Locate the cell with the specified text and output its [x, y] center coordinate. 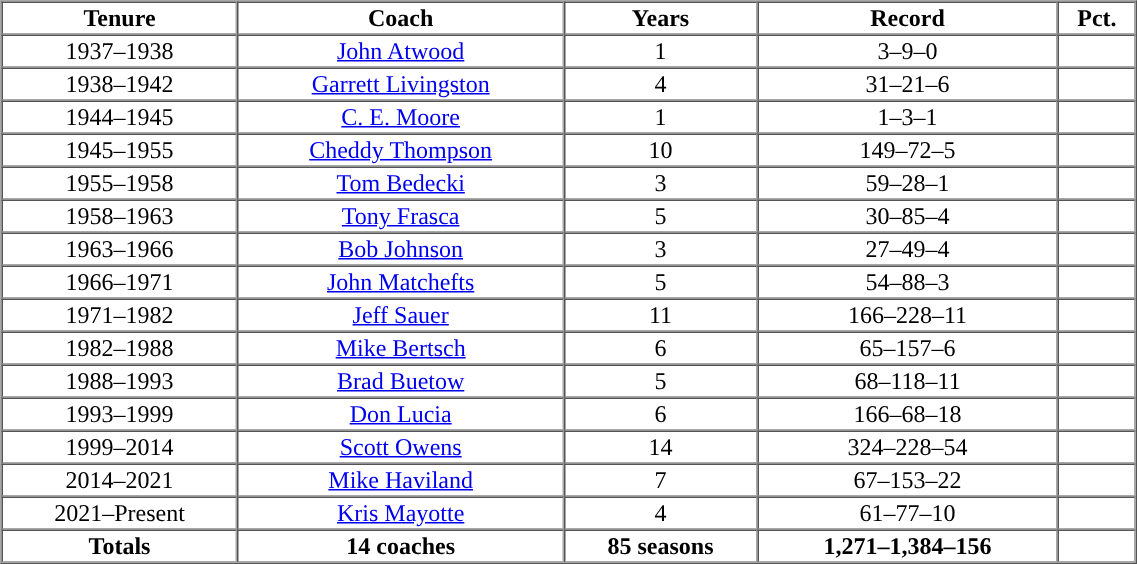
1945–1955 [120, 150]
30–85–4 [908, 216]
John Matchefts [401, 282]
1,271–1,384–156 [908, 546]
7 [660, 480]
31–21–6 [908, 84]
1966–1971 [120, 282]
27–49–4 [908, 248]
10 [660, 150]
1955–1958 [120, 182]
Garrett Livingston [401, 84]
1958–1963 [120, 216]
149–72–5 [908, 150]
1963–1966 [120, 248]
Brad Buetow [401, 380]
Mike Bertsch [401, 348]
65–157–6 [908, 348]
Bob Johnson [401, 248]
1937–1938 [120, 50]
68–118–11 [908, 380]
166–68–18 [908, 414]
1988–1993 [120, 380]
Pct. [1097, 18]
Years [660, 18]
1938–1942 [120, 84]
14 coaches [401, 546]
John Atwood [401, 50]
2014–2021 [120, 480]
Jeff Sauer [401, 314]
1993–1999 [120, 414]
85 seasons [660, 546]
Totals [120, 546]
1944–1945 [120, 116]
3–9–0 [908, 50]
59–28–1 [908, 182]
14 [660, 446]
11 [660, 314]
Mike Haviland [401, 480]
1999–2014 [120, 446]
Don Lucia [401, 414]
67–153–22 [908, 480]
61–77–10 [908, 512]
Cheddy Thompson [401, 150]
Tenure [120, 18]
Scott Owens [401, 446]
Tom Bedecki [401, 182]
1971–1982 [120, 314]
Kris Mayotte [401, 512]
Record [908, 18]
1–3–1 [908, 116]
Coach [401, 18]
2021–Present [120, 512]
324–228–54 [908, 446]
1982–1988 [120, 348]
C. E. Moore [401, 116]
166–228–11 [908, 314]
Tony Frasca [401, 216]
54–88–3 [908, 282]
